Search for the cell housing the specified text and yield its (X, Y) center coordinate. 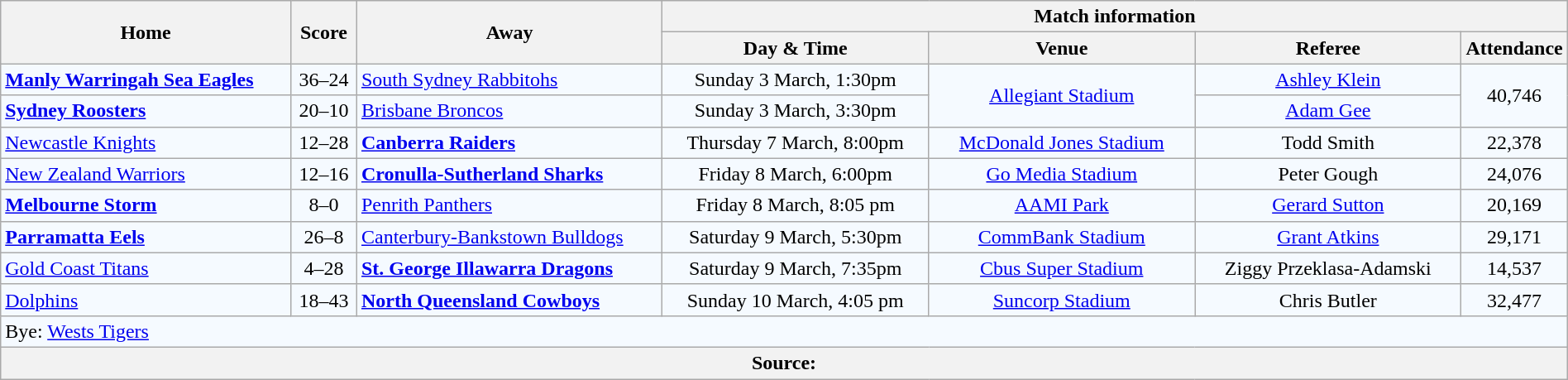
Sunday 10 March, 4:05 pm (796, 300)
20,169 (1514, 205)
24,076 (1514, 174)
Saturday 9 March, 5:30pm (796, 237)
Attendance (1514, 48)
Parramatta Eels (146, 237)
Away (509, 32)
Day & Time (796, 48)
Source: (784, 363)
Saturday 9 March, 7:35pm (796, 268)
Brisbane Broncos (509, 111)
Referee (1328, 48)
Penrith Panthers (509, 205)
Melbourne Storm (146, 205)
AAMI Park (1062, 205)
Manly Warringah Sea Eagles (146, 79)
Todd Smith (1328, 142)
Cronulla-Sutherland Sharks (509, 174)
22,378 (1514, 142)
Suncorp Stadium (1062, 300)
North Queensland Cowboys (509, 300)
Gerard Sutton (1328, 205)
32,477 (1514, 300)
Sunday 3 March, 1:30pm (796, 79)
Sunday 3 March, 3:30pm (796, 111)
Peter Gough (1328, 174)
Home (146, 32)
Bye: Wests Tigers (784, 331)
Friday 8 March, 6:00pm (796, 174)
Ziggy Przeklasa-Adamski (1328, 268)
12–16 (323, 174)
Cbus Super Stadium (1062, 268)
Venue (1062, 48)
Match information (1115, 17)
18–43 (323, 300)
Adam Gee (1328, 111)
Allegiant Stadium (1062, 95)
Sydney Roosters (146, 111)
Go Media Stadium (1062, 174)
CommBank Stadium (1062, 237)
Grant Atkins (1328, 237)
McDonald Jones Stadium (1062, 142)
Chris Butler (1328, 300)
Canterbury-Bankstown Bulldogs (509, 237)
Thursday 7 March, 8:00pm (796, 142)
14,537 (1514, 268)
St. George Illawarra Dragons (509, 268)
20–10 (323, 111)
29,171 (1514, 237)
Dolphins (146, 300)
12–28 (323, 142)
Ashley Klein (1328, 79)
Gold Coast Titans (146, 268)
New Zealand Warriors (146, 174)
South Sydney Rabbitohs (509, 79)
8–0 (323, 205)
36–24 (323, 79)
26–8 (323, 237)
Score (323, 32)
Newcastle Knights (146, 142)
4–28 (323, 268)
Canberra Raiders (509, 142)
Friday 8 March, 8:05 pm (796, 205)
40,746 (1514, 95)
